Search for the cell housing the specified text and yield its (x, y) center coordinate. 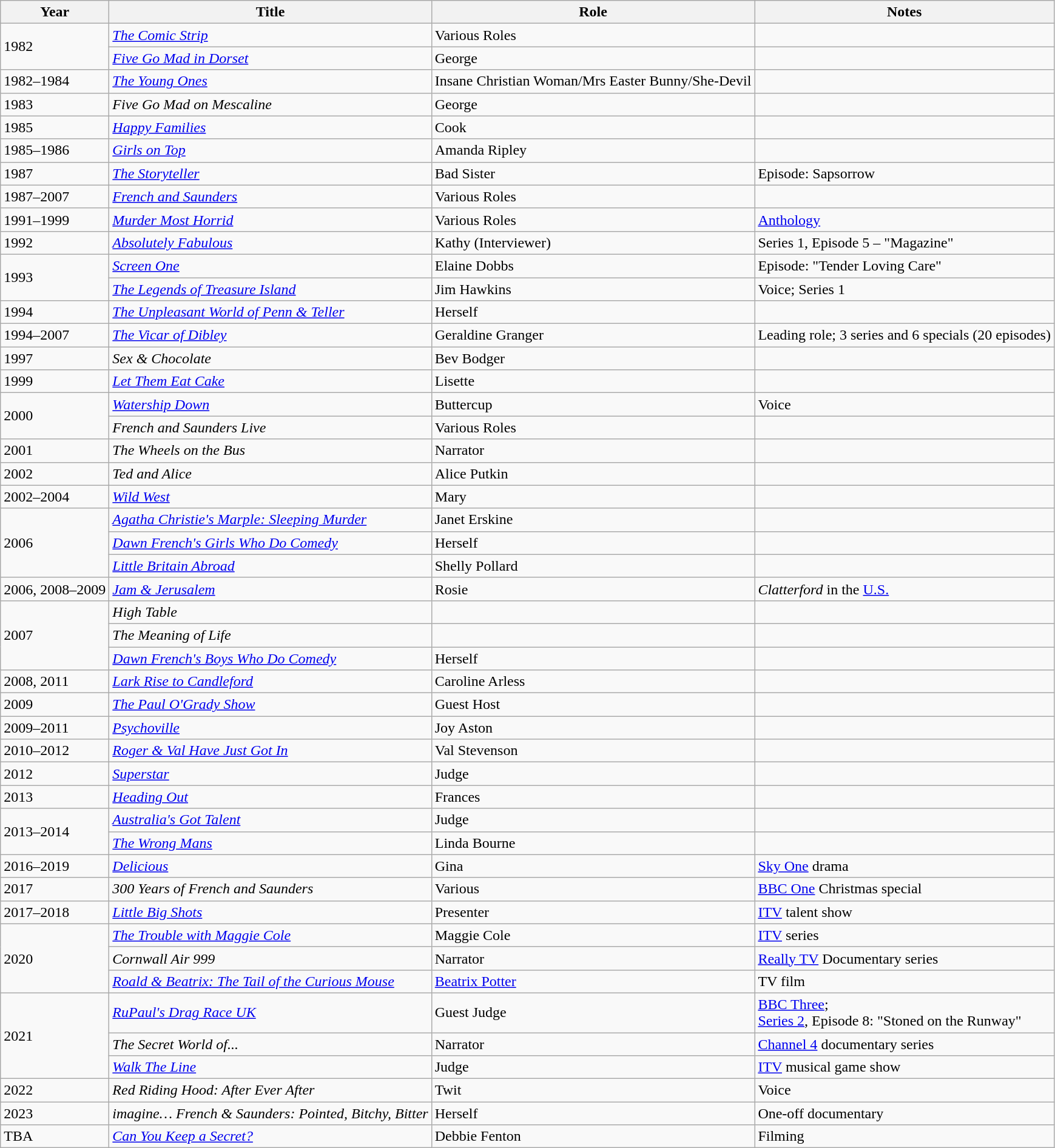
Dawn French's Girls Who Do Comedy (271, 543)
The Unpleasant World of Penn & Teller (271, 312)
2008, 2011 (55, 682)
Happy Families (271, 127)
Twit (593, 1090)
Sky One drama (905, 866)
Gina (593, 866)
Delicious (271, 866)
1987–2007 (55, 196)
Lisette (593, 381)
2009–2011 (55, 728)
Murder Most Horrid (271, 220)
Walk The Line (271, 1067)
Maggie Cole (593, 935)
TBA (55, 1136)
Joy Aston (593, 728)
Amanda Ripley (593, 150)
Really TV Documentary series (905, 958)
Superstar (271, 774)
2022 (55, 1090)
Jam & Jerusalem (271, 589)
The Wrong Mans (271, 843)
2016–2019 (55, 866)
Channel 4 documentary series (905, 1044)
The Paul O'Grady Show (271, 705)
Caroline Arless (593, 682)
BBC Three;Series 2, Episode 8: "Stoned on the Runway" (905, 1013)
ITV series (905, 935)
Guest Host (593, 705)
Episode: Sapsorrow (905, 173)
2012 (55, 774)
TV film (905, 981)
1987 (55, 173)
Title (271, 12)
Red Riding Hood: After Ever After (271, 1090)
2006, 2008–2009 (55, 589)
1985–1986 (55, 150)
1993 (55, 277)
1994 (55, 312)
The Wheels on the Bus (271, 451)
Bev Bodger (593, 358)
Five Go Mad on Mescaline (271, 104)
Watership Down (271, 404)
Little Big Shots (271, 912)
2001 (55, 451)
Australia's Got Talent (271, 820)
Val Stevenson (593, 751)
2021 (55, 1036)
One-off documentary (905, 1113)
2013 (55, 797)
Jim Hawkins (593, 289)
Series 1, Episode 5 – "Magazine" (905, 243)
Girls on Top (271, 150)
Guest Judge (593, 1013)
300 Years of French and Saunders (271, 889)
Lark Rise to Candleford (271, 682)
Kathy (Interviewer) (593, 243)
Insane Christian Woman/Mrs Easter Bunny/She-Devil (593, 81)
2020 (55, 958)
Agatha Christie's Marple: Sleeping Murder (271, 520)
Various (593, 889)
The Trouble with Maggie Cole (271, 935)
Ted and Alice (271, 474)
Bad Sister (593, 173)
2009 (55, 705)
The Storyteller (271, 173)
Cook (593, 127)
1992 (55, 243)
The Legends of Treasure Island (271, 289)
1997 (55, 358)
The Young Ones (271, 81)
Five Go Mad in Dorset (271, 58)
Year (55, 12)
1999 (55, 381)
Filming (905, 1136)
ITV musical game show (905, 1067)
2023 (55, 1113)
Leading role; 3 series and 6 specials (20 episodes) (905, 335)
Rosie (593, 589)
Linda Bourne (593, 843)
2006 (55, 543)
Sex & Chocolate (271, 358)
imagine… French & Saunders: Pointed, Bitchy, Bitter (271, 1113)
The Vicar of Dibley (271, 335)
1982–1984 (55, 81)
Voice; Series 1 (905, 289)
2002 (55, 474)
Beatrix Potter (593, 981)
Cornwall Air 999 (271, 958)
Buttercup (593, 404)
Mary (593, 497)
Presenter (593, 912)
Shelly Pollard (593, 566)
1985 (55, 127)
Absolutely Fabulous (271, 243)
Wild West (271, 497)
Clatterford in the U.S. (905, 589)
Role (593, 12)
Little Britain Abroad (271, 566)
2000 (55, 416)
2007 (55, 635)
Alice Putkin (593, 474)
Anthology (905, 220)
Heading Out (271, 797)
ITV talent show (905, 912)
The Comic Strip (271, 35)
French and Saunders (271, 196)
1991–1999 (55, 220)
BBC One Christmas special (905, 889)
Janet Erskine (593, 520)
2013–2014 (55, 831)
1983 (55, 104)
Episode: "Tender Loving Care" (905, 266)
Screen One (271, 266)
2017–2018 (55, 912)
Notes (905, 12)
Roald & Beatrix: The Tail of the Curious Mouse (271, 981)
2010–2012 (55, 751)
1994–2007 (55, 335)
Can You Keep a Secret? (271, 1136)
2017 (55, 889)
High Table (271, 612)
French and Saunders Live (271, 428)
Frances (593, 797)
RuPaul's Drag Race UK (271, 1013)
Roger & Val Have Just Got In (271, 751)
Let Them Eat Cake (271, 381)
1982 (55, 47)
Psychoville (271, 728)
Debbie Fenton (593, 1136)
2002–2004 (55, 497)
The Meaning of Life (271, 635)
Elaine Dobbs (593, 266)
Dawn French's Boys Who Do Comedy (271, 658)
The Secret World of... (271, 1044)
Geraldine Granger (593, 335)
